Provide the (x, y) coordinate of the cell's center where the given text is located.  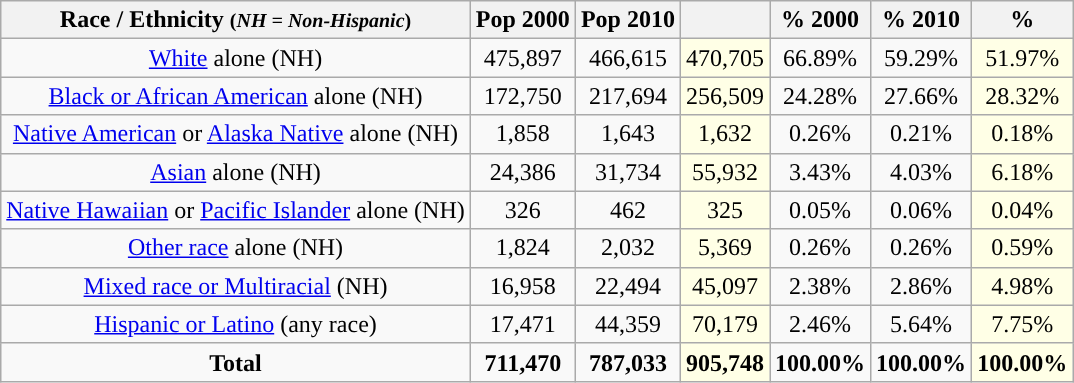
0.21% (922, 134)
Other race alone (NH) (236, 248)
5,369 (724, 248)
462 (628, 210)
470,705 (724, 58)
787,033 (628, 362)
2,032 (628, 248)
1,858 (522, 134)
31,734 (628, 172)
24,386 (522, 172)
326 (522, 210)
Asian alone (NH) (236, 172)
Pop 2000 (522, 20)
6.18% (1022, 172)
59.29% (922, 58)
Native Hawaiian or Pacific Islander alone (NH) (236, 210)
711,470 (522, 362)
55,932 (724, 172)
0.06% (922, 210)
Total (236, 362)
1,632 (724, 134)
2.86% (922, 286)
0.59% (1022, 248)
475,897 (522, 58)
16,958 (522, 286)
325 (724, 210)
0.05% (820, 210)
7.75% (1022, 324)
% (1022, 20)
51.97% (1022, 58)
1,643 (628, 134)
28.32% (1022, 96)
4.98% (1022, 286)
17,471 (522, 324)
466,615 (628, 58)
172,750 (522, 96)
905,748 (724, 362)
Hispanic or Latino (any race) (236, 324)
Mixed race or Multiracial (NH) (236, 286)
White alone (NH) (236, 58)
0.04% (1022, 210)
4.03% (922, 172)
5.64% (922, 324)
1,824 (522, 248)
45,097 (724, 286)
256,509 (724, 96)
Black or African American alone (NH) (236, 96)
217,694 (628, 96)
27.66% (922, 96)
3.43% (820, 172)
2.38% (820, 286)
Race / Ethnicity (NH = Non-Hispanic) (236, 20)
% 2000 (820, 20)
% 2010 (922, 20)
22,494 (628, 286)
2.46% (820, 324)
Pop 2010 (628, 20)
66.89% (820, 58)
Native American or Alaska Native alone (NH) (236, 134)
70,179 (724, 324)
44,359 (628, 324)
0.18% (1022, 134)
24.28% (820, 96)
